For the text-containing cell, return its midpoint in (x, y) coordinate format. 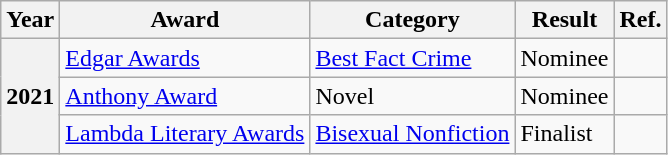
Year (30, 20)
Award (185, 20)
Bisexual Nonfiction (412, 134)
Category (412, 20)
Novel (412, 96)
Lambda Literary Awards (185, 134)
2021 (30, 96)
Best Fact Crime (412, 58)
Finalist (564, 134)
Ref. (640, 20)
Anthony Award (185, 96)
Result (564, 20)
Edgar Awards (185, 58)
